Find where the given text appears and provide that cell's center as [x, y] coordinate. 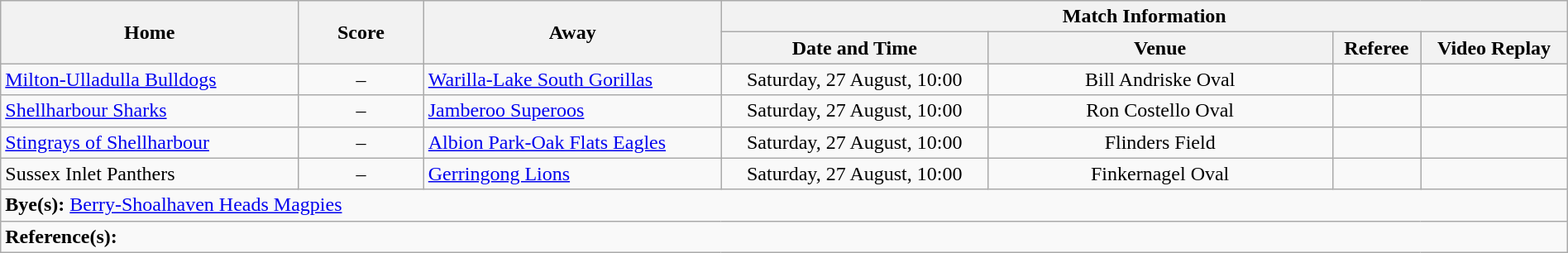
Finkernagel Oval [1159, 174]
Jamberoo Superoos [572, 111]
Bill Andriske Oval [1159, 79]
Flinders Field [1159, 142]
Ron Costello Oval [1159, 111]
Score [361, 32]
Milton-Ulladulla Bulldogs [150, 79]
Stingrays of Shellharbour [150, 142]
Home [150, 32]
Referee [1376, 48]
Away [572, 32]
Reference(s): [784, 236]
Gerringong Lions [572, 174]
Venue [1159, 48]
Warilla-Lake South Gorillas [572, 79]
Match Information [1145, 17]
Shellharbour Sharks [150, 111]
Bye(s): Berry-Shoalhaven Heads Magpies [784, 205]
Video Replay [1494, 48]
Date and Time [854, 48]
Sussex Inlet Panthers [150, 174]
Albion Park-Oak Flats Eagles [572, 142]
